From the cell containing the given text, extract its center point as (X, Y) coordinate. 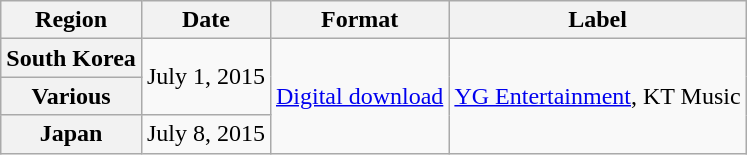
Digital download (359, 96)
Various (72, 96)
Japan (72, 134)
July 8, 2015 (206, 134)
Region (72, 20)
Date (206, 20)
South Korea (72, 58)
Format (359, 20)
Label (598, 20)
YG Entertainment, KT Music (598, 96)
July 1, 2015 (206, 77)
